Determine the [x, y] coordinate at the center of the cell enclosing the given text.  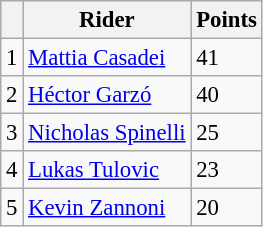
Lukas Tulovic [107, 170]
3 [12, 133]
2 [12, 95]
41 [226, 58]
Mattia Casadei [107, 58]
25 [226, 133]
Nicholas Spinelli [107, 133]
5 [12, 208]
Héctor Garzó [107, 95]
Points [226, 20]
23 [226, 170]
1 [12, 58]
Kevin Zannoni [107, 208]
40 [226, 95]
Rider [107, 20]
20 [226, 208]
4 [12, 170]
